Detect which cell encompasses the target text, then output its (X, Y) center coordinate. 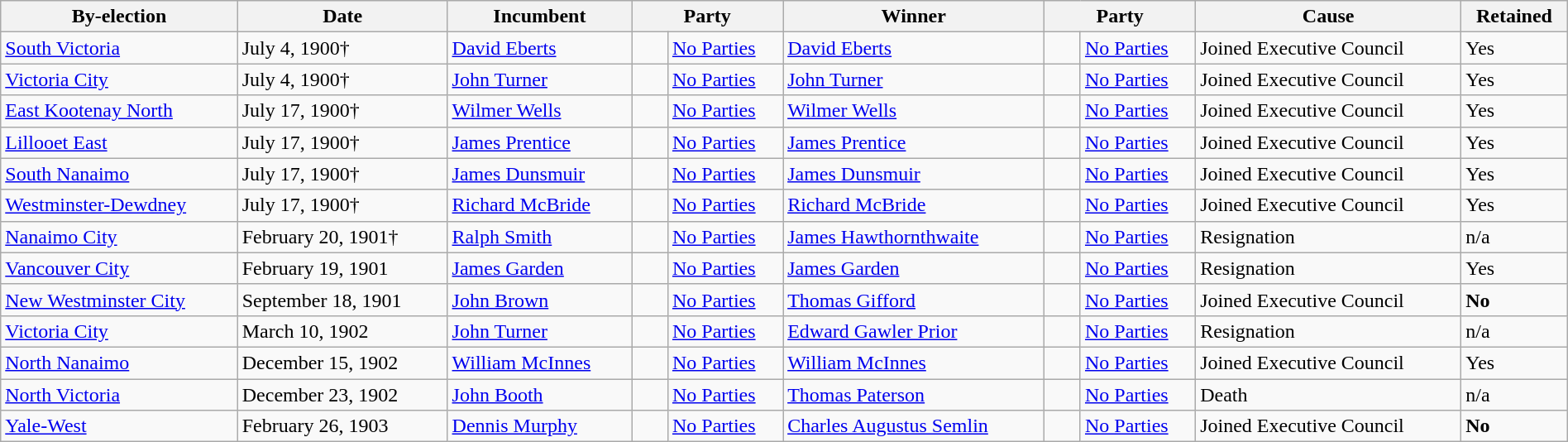
December 23, 1902 (342, 395)
Charles Augustus Semlin (914, 426)
Death (1328, 395)
South Victoria (119, 48)
East Kootenay North (119, 111)
February 20, 1901† (342, 237)
March 10, 1902 (342, 331)
Retained (1515, 17)
September 18, 1901 (342, 300)
North Victoria (119, 395)
Dennis Murphy (539, 426)
By-election (119, 17)
Yale-West (119, 426)
New Westminster City (119, 300)
Incumbent (539, 17)
Ralph Smith (539, 237)
John Booth (539, 395)
South Nanaimo (119, 174)
Thomas Paterson (914, 395)
Date (342, 17)
Nanaimo City (119, 237)
Winner (914, 17)
February 26, 1903 (342, 426)
Lillooet East (119, 142)
James Hawthornthwaite (914, 237)
Vancouver City (119, 268)
Edward Gawler Prior (914, 331)
December 15, 1902 (342, 363)
Thomas Gifford (914, 300)
Cause (1328, 17)
February 19, 1901 (342, 268)
John Brown (539, 300)
Westminster-Dewdney (119, 205)
North Nanaimo (119, 363)
